Find where the given text appears and provide that cell's center as (X, Y) coordinate. 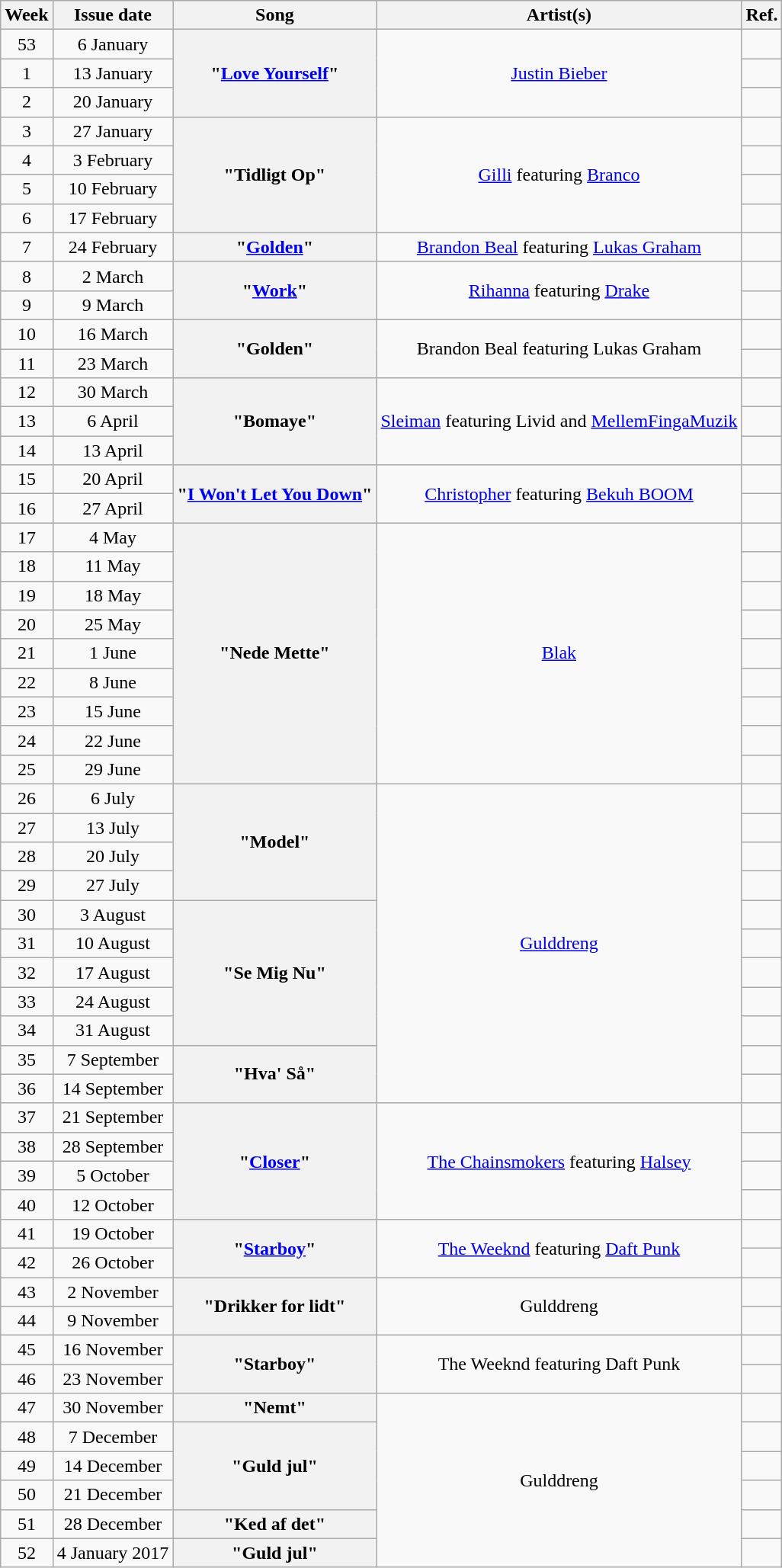
51 (27, 1524)
26 October (113, 1262)
"Nede Mette" (274, 654)
Ref. (762, 15)
14 December (113, 1466)
47 (27, 1408)
28 (27, 857)
6 (27, 218)
25 May (113, 624)
"Work" (274, 290)
52 (27, 1553)
7 September (113, 1060)
17 August (113, 973)
34 (27, 1031)
Gilli featuring Branco (559, 175)
6 July (113, 798)
23 (27, 711)
Christopher featuring Bekuh BOOM (559, 494)
49 (27, 1466)
"I Won't Let You Down" (274, 494)
1 (27, 73)
14 September (113, 1089)
7 December (113, 1437)
48 (27, 1437)
21 September (113, 1117)
Issue date (113, 15)
21 (27, 653)
29 (27, 886)
Justin Bieber (559, 73)
"Nemt" (274, 1408)
17 February (113, 218)
5 October (113, 1175)
27 April (113, 508)
35 (27, 1060)
40 (27, 1204)
3 August (113, 915)
Artist(s) (559, 15)
8 June (113, 682)
28 September (113, 1146)
14 (27, 451)
43 (27, 1292)
5 (27, 189)
11 May (113, 566)
33 (27, 1002)
8 (27, 276)
20 January (113, 102)
30 (27, 915)
20 (27, 624)
24 February (113, 247)
Week (27, 15)
"Tidligt Op" (274, 175)
38 (27, 1146)
36 (27, 1089)
2 March (113, 276)
"Drikker for lidt" (274, 1307)
"Ked af det" (274, 1524)
39 (27, 1175)
29 June (113, 769)
41 (27, 1233)
16 (27, 508)
24 August (113, 1002)
20 April (113, 479)
18 (27, 566)
2 (27, 102)
13 January (113, 73)
"Love Yourself" (274, 73)
16 November (113, 1350)
31 (27, 944)
9 November (113, 1321)
The Chainsmokers featuring Halsey (559, 1161)
23 November (113, 1379)
9 (27, 305)
Blak (559, 654)
7 (27, 247)
27 (27, 827)
6 April (113, 422)
27 July (113, 886)
27 January (113, 131)
46 (27, 1379)
Rihanna featuring Drake (559, 290)
"Se Mig Nu" (274, 973)
"Model" (274, 842)
53 (27, 44)
6 January (113, 44)
Song (274, 15)
31 August (113, 1031)
23 March (113, 364)
44 (27, 1321)
45 (27, 1350)
37 (27, 1117)
13 July (113, 827)
3 February (113, 160)
22 June (113, 740)
24 (27, 740)
Sleiman featuring Livid and MellemFingaMuzik (559, 422)
11 (27, 364)
10 February (113, 189)
3 (27, 131)
4 (27, 160)
9 March (113, 305)
17 (27, 537)
25 (27, 769)
"Bomaye" (274, 422)
42 (27, 1262)
18 May (113, 595)
32 (27, 973)
1 June (113, 653)
4 January 2017 (113, 1553)
"Hva' Så" (274, 1074)
15 June (113, 711)
19 (27, 595)
19 October (113, 1233)
28 December (113, 1524)
50 (27, 1495)
10 (27, 334)
10 August (113, 944)
22 (27, 682)
30 November (113, 1408)
2 November (113, 1292)
20 July (113, 857)
"Closer" (274, 1161)
12 October (113, 1204)
4 May (113, 537)
26 (27, 798)
21 December (113, 1495)
12 (27, 393)
30 March (113, 393)
16 March (113, 334)
13 April (113, 451)
15 (27, 479)
13 (27, 422)
